Scan for the cell matching the given text and deliver its [x, y] coordinate at center. 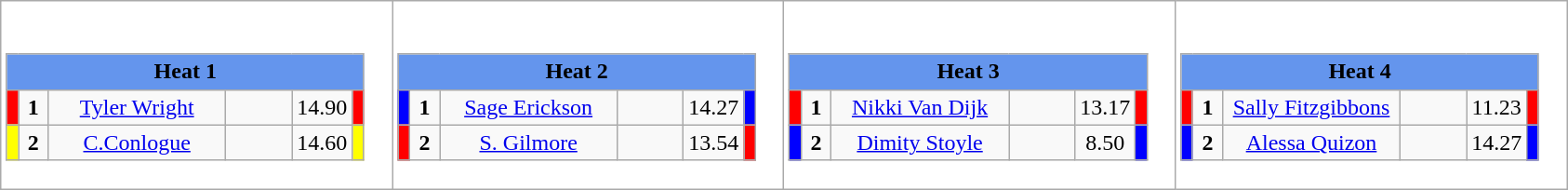
8.50 [1105, 142]
C.Conlogue [138, 142]
Sally Fitzgibbons [1311, 107]
Heat 1 [185, 72]
14.90 [322, 107]
13.54 [714, 142]
13.17 [1105, 107]
Sage Erickson [528, 107]
14.60 [322, 142]
S. Gilmore [528, 142]
11.23 [1497, 107]
Heat 3 [968, 72]
Tyler Wright [138, 107]
Heat 3 1 Nikki Van Dijk 13.17 2 Dimity Stoyle 8.50 [980, 95]
Heat 2 [577, 72]
Heat 1 1 Tyler Wright 14.90 2 C.Conlogue 14.60 [197, 95]
Alessa Quizon [1311, 142]
Heat 4 1 Sally Fitzgibbons 11.23 2 Alessa Quizon 14.27 [1371, 95]
Dimity Stoyle [921, 142]
Nikki Van Dijk [921, 107]
Heat 2 1 Sage Erickson 14.27 2 S. Gilmore 13.54 [588, 95]
Heat 4 [1360, 72]
